Pinpoint the cell where the given text exists, returning its [x, y] midpoint coordinate. 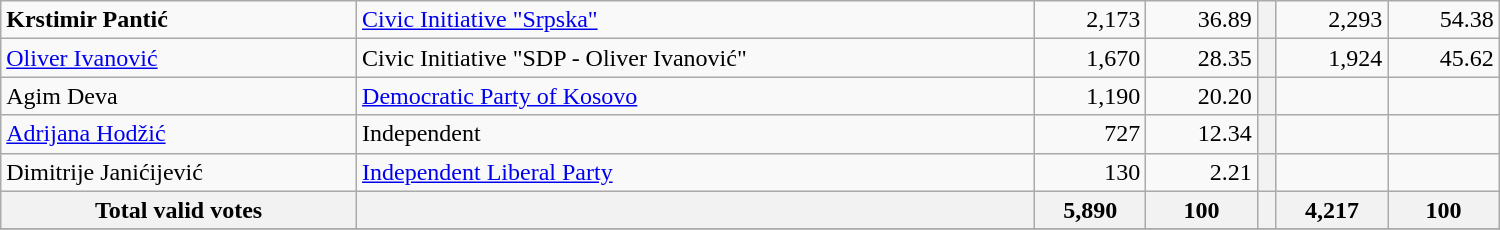
Total valid votes [179, 210]
4,217 [1332, 210]
Dimitrije Janićijević [179, 172]
Agim Deva [179, 96]
Krstimir Pantić [179, 20]
2.21 [1202, 172]
36.89 [1202, 20]
Democratic Party of Kosovo [696, 96]
45.62 [1444, 58]
5,890 [1090, 210]
12.34 [1202, 134]
28.35 [1202, 58]
54.38 [1444, 20]
Independent Liberal Party [696, 172]
Civic Initiative "Srpska" [696, 20]
20.20 [1202, 96]
2,173 [1090, 20]
1,190 [1090, 96]
1,670 [1090, 58]
727 [1090, 134]
1,924 [1332, 58]
130 [1090, 172]
Civic Initiative "SDP - Oliver Ivanović" [696, 58]
Oliver Ivanović [179, 58]
Independent [696, 134]
2,293 [1332, 20]
Adrijana Hodžić [179, 134]
